Extract the [X, Y] coordinate from the center of the cell holding the provided text.  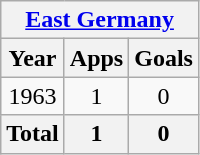
1963 [33, 96]
Apps [96, 58]
Goals [164, 58]
East Germany [100, 20]
Year [33, 58]
Total [33, 134]
